Search for the cell housing the specified text and yield its (x, y) center coordinate. 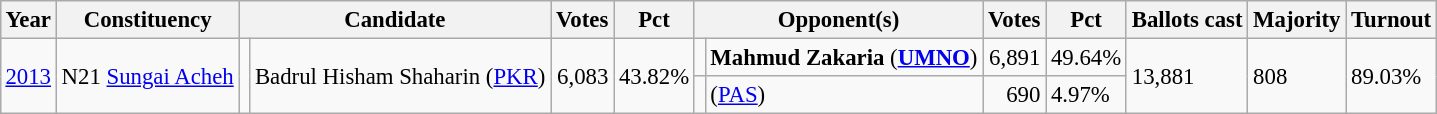
43.82% (654, 76)
2013 (28, 76)
Turnout (1392, 20)
6,083 (582, 76)
(PAS) (844, 95)
Opponent(s) (838, 20)
Majority (1297, 20)
4.97% (1086, 95)
13,881 (1186, 76)
N21 Sungai Acheh (148, 76)
Mahmud Zakaria (UMNO) (844, 57)
690 (1014, 95)
89.03% (1392, 76)
49.64% (1086, 57)
Candidate (395, 20)
808 (1297, 76)
Year (28, 20)
Badrul Hisham Shaharin (PKR) (400, 76)
6,891 (1014, 57)
Constituency (148, 20)
Ballots cast (1186, 20)
